Identify which cell holds the provided text, then report its [X, Y] central coordinate. 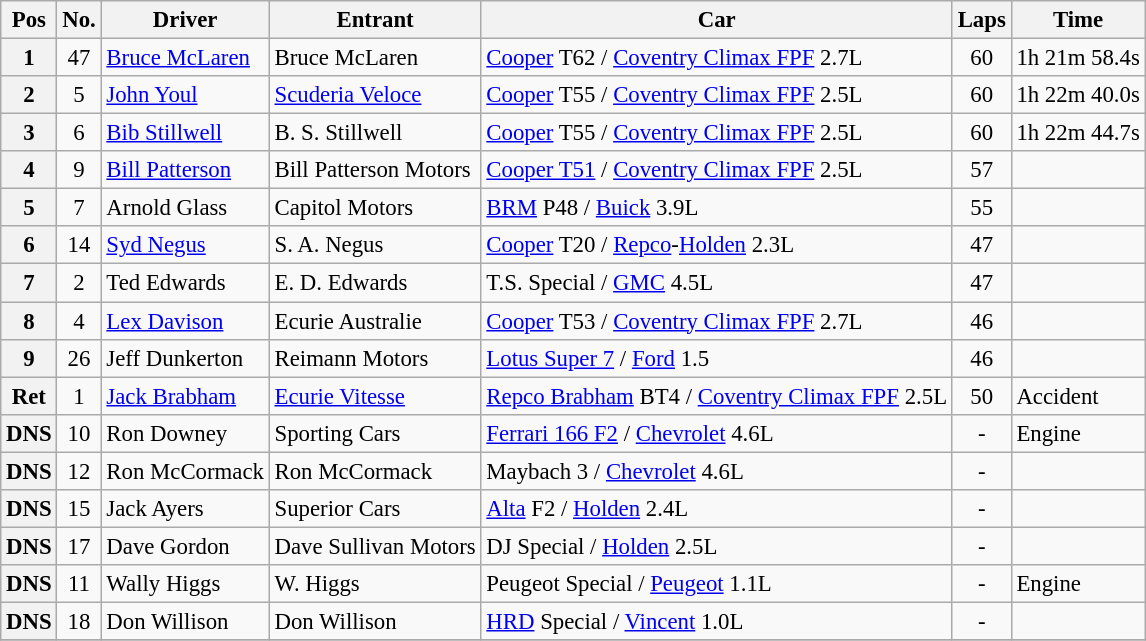
DJ Special / Holden 2.5L [716, 546]
11 [79, 584]
Repco Brabham BT4 / Coventry Climax FPF 2.5L [716, 396]
Dave Sullivan Motors [375, 546]
Jack Ayers [185, 509]
Ecurie Australie [375, 321]
Ron Downey [185, 433]
Cooper T62 / Coventry Climax FPF 2.7L [716, 58]
John Youl [185, 95]
1h 21m 58.4s [1078, 58]
T.S. Special / GMC 4.5L [716, 283]
Lotus Super 7 / Ford 1.5 [716, 358]
55 [982, 208]
12 [79, 471]
Bib Stillwell [185, 133]
14 [79, 245]
1h 22m 44.7s [1078, 133]
Ted Edwards [185, 283]
Car [716, 20]
HRD Special / Vincent 1.0L [716, 621]
Laps [982, 20]
18 [79, 621]
BRM P48 / Buick 3.9L [716, 208]
Superior Cars [375, 509]
Arnold Glass [185, 208]
8 [29, 321]
Cooper T51 / Coventry Climax FPF 2.5L [716, 170]
Peugeot Special / Peugeot 1.1L [716, 584]
Maybach 3 / Chevrolet 4.6L [716, 471]
Driver [185, 20]
17 [79, 546]
Jeff Dunkerton [185, 358]
Cooper T20 / Repco-Holden 2.3L [716, 245]
15 [79, 509]
S. A. Negus [375, 245]
Syd Negus [185, 245]
26 [79, 358]
Ecurie Vitesse [375, 396]
Ret [29, 396]
Bill Patterson [185, 170]
Alta F2 / Holden 2.4L [716, 509]
Scuderia Veloce [375, 95]
Reimann Motors [375, 358]
Accident [1078, 396]
Jack Brabham [185, 396]
No. [79, 20]
3 [29, 133]
50 [982, 396]
Entrant [375, 20]
W. Higgs [375, 584]
1h 22m 40.0s [1078, 95]
E. D. Edwards [375, 283]
Ferrari 166 F2 / Chevrolet 4.6L [716, 433]
Dave Gordon [185, 546]
Sporting Cars [375, 433]
Wally Higgs [185, 584]
Lex Davison [185, 321]
Time [1078, 20]
Pos [29, 20]
Bill Patterson Motors [375, 170]
10 [79, 433]
57 [982, 170]
Cooper T53 / Coventry Climax FPF 2.7L [716, 321]
B. S. Stillwell [375, 133]
Capitol Motors [375, 208]
